Return the [x, y] coordinate for the center point of the cell that contains the specified text.  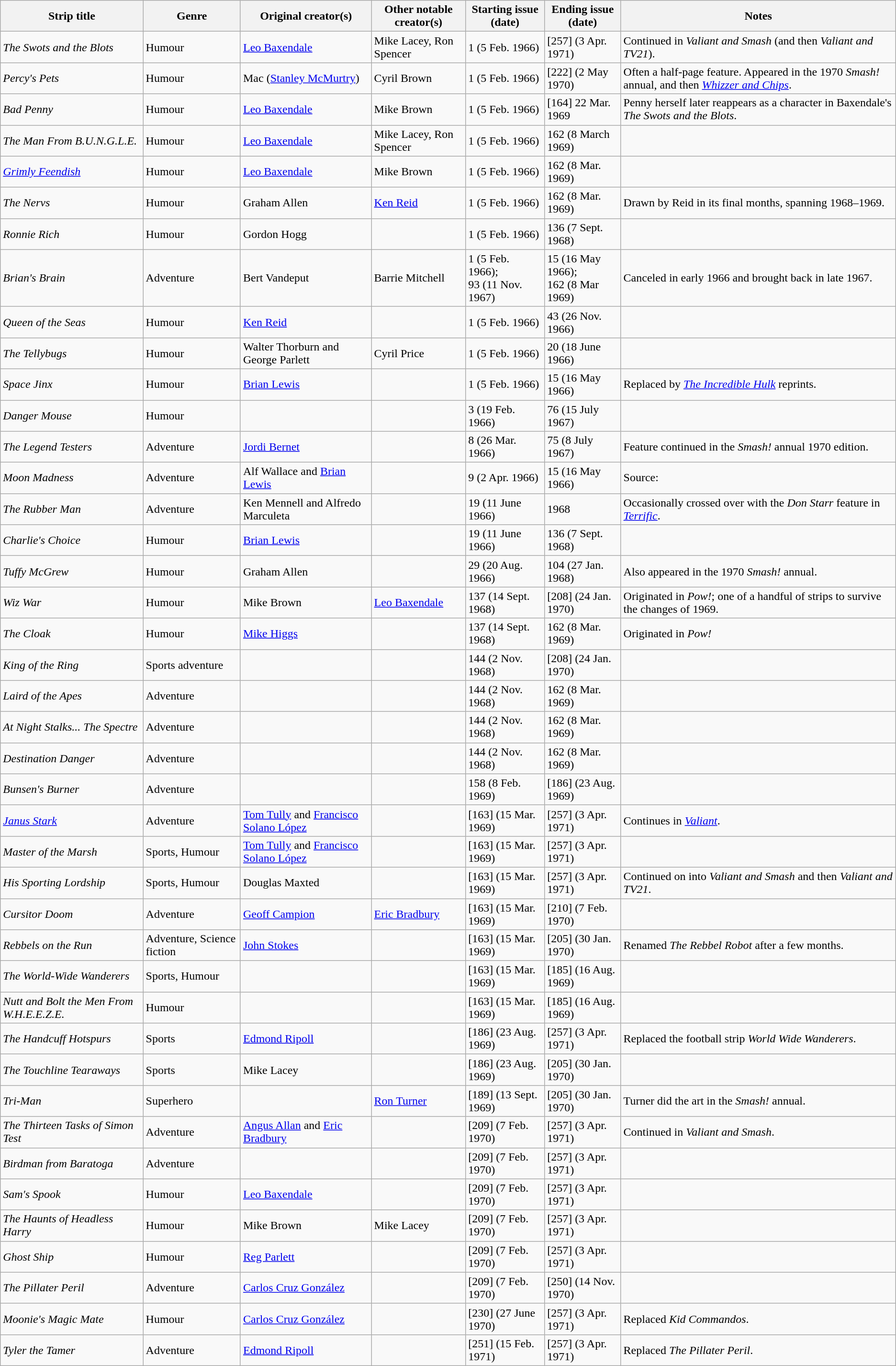
104 (27 Jan. 1968) [583, 572]
The World-Wide Wanderers [72, 977]
Laird of the Apes [72, 696]
The Thirteen Tasks of Simon Test [72, 1132]
15 (16 May 1966);162 (8 Mar 1969) [583, 278]
Source: [758, 478]
Originated in Pow! [758, 634]
The Touchline Tearaways [72, 1070]
Charlie's Choice [72, 540]
29 (20 Aug. 1966) [505, 572]
[164] 22 Mar. 1969 [583, 109]
158 (8 Feb. 1969) [505, 789]
Continued on into Valiant and Smash and then Valiant and TV21. [758, 883]
Danger Mouse [72, 416]
Jordi Bernet [306, 447]
Turner did the art in the Smash! annual. [758, 1101]
Moon Madness [72, 478]
Canceled in early 1966 and brought back in late 1967. [758, 278]
Rebbels on the Run [72, 945]
1 (5 Feb. 1966);93 (11 Nov. 1967) [505, 278]
Continued in Valiant and Smash (and then Valiant and TV21). [758, 47]
9 (2 Apr. 1966) [505, 478]
Queen of the Seas [72, 322]
Original creator(s) [306, 16]
Bert Vandeput [306, 278]
Also appeared in the 1970 Smash! annual. [758, 572]
Ending issue (date) [583, 16]
The Nervs [72, 203]
Tyler the Tamer [72, 1350]
The Rubber Man [72, 509]
Eric Bradbury [418, 914]
Cyril Price [418, 353]
Adventure, Science fiction [191, 945]
Occasionally crossed over with the Don Starr feature in Terrific. [758, 509]
Superhero [191, 1101]
Space Jinx [72, 384]
The Haunts of Headless Harry [72, 1226]
Destination Danger [72, 758]
Reg Parlett [306, 1256]
8 (26 Mar. 1966) [505, 447]
Douglas Maxted [306, 883]
Often a half-page feature. Appeared in the 1970 Smash! annual, and then Whizzer and Chips. [758, 79]
The Legend Testers [72, 447]
Master of the Marsh [72, 851]
Genre [191, 16]
Brian's Brain [72, 278]
Gordon Hogg [306, 234]
Tri-Man [72, 1101]
Replaced Kid Commandos. [758, 1319]
Cyril Brown [418, 79]
Other notable creator(s) [418, 16]
Angus Allan and Eric Bradbury [306, 1132]
Ghost Ship [72, 1256]
Geoff Campion [306, 914]
King of the Ring [72, 665]
Strip title [72, 16]
Continues in Valiant. [758, 821]
Percy's Pets [72, 79]
Sam's Spook [72, 1194]
75 (8 July 1967) [583, 447]
Penny herself later reappears as a character in Baxendale's The Swots and the Blots. [758, 109]
Replaced The Pillater Peril. [758, 1350]
Notes [758, 16]
The Handcuff Hotspurs [72, 1039]
Cursitor Doom [72, 914]
The Swots and the Blots [72, 47]
20 (18 June 1966) [583, 353]
Drawn by Reid in its final months, spanning 1968–1969. [758, 203]
At Night Stalks... The Spectre [72, 727]
162 (8 March 1969) [583, 141]
Bad Penny [72, 109]
[189] (13 Sept. 1969) [505, 1101]
Replaced the football strip World Wide Wanderers. [758, 1039]
[210] (7 Feb. 1970) [583, 914]
Nutt and Bolt the Men From W.H.E.E.Z.E. [72, 1007]
The Cloak [72, 634]
Ron Turner [418, 1101]
[230] (27 June 1970) [505, 1319]
Moonie's Magic Mate [72, 1319]
Janus Stark [72, 821]
Ronnie Rich [72, 234]
Bunsen's Burner [72, 789]
Starting issue (date) [505, 16]
Sports adventure [191, 665]
Renamed The Rebbel Robot after a few months. [758, 945]
Originated in Pow!; one of a handful of strips to survive the changes of 1969. [758, 602]
76 (15 July 1967) [583, 416]
Alf Wallace and Brian Lewis [306, 478]
Wiz War [72, 602]
Barrie Mitchell [418, 278]
[250] (14 Nov. 1970) [583, 1288]
Feature continued in the Smash! annual 1970 edition. [758, 447]
Ken Mennell and Alfredo Marculeta [306, 509]
Walter Thorburn and George Parlett [306, 353]
Mike Higgs [306, 634]
Birdman from Baratoga [72, 1163]
43 (26 Nov. 1966) [583, 322]
Replaced by The Incredible Hulk reprints. [758, 384]
Continued in Valiant and Smash. [758, 1132]
The Tellybugs [72, 353]
[251] (15 Feb. 1971) [505, 1350]
The Pillater Peril [72, 1288]
Grimly Feendish [72, 171]
The Man From B.U.N.G.L.E. [72, 141]
3 (19 Feb. 1966) [505, 416]
John Stokes [306, 945]
His Sporting Lordship [72, 883]
Tuffy McGrew [72, 572]
Mac (Stanley McMurtry) [306, 79]
[222] (2 May 1970) [583, 79]
1968 [583, 509]
